Detect which cell encompasses the target text, then output its (x, y) center coordinate. 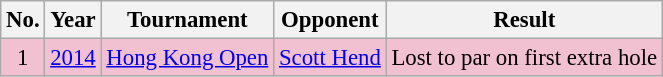
Lost to par on first extra hole (524, 58)
Year (73, 20)
1 (23, 58)
Tournament (188, 20)
Opponent (330, 20)
Result (524, 20)
Scott Hend (330, 58)
2014 (73, 58)
No. (23, 20)
Hong Kong Open (188, 58)
